From the cell containing the given text, extract its center point as [x, y] coordinate. 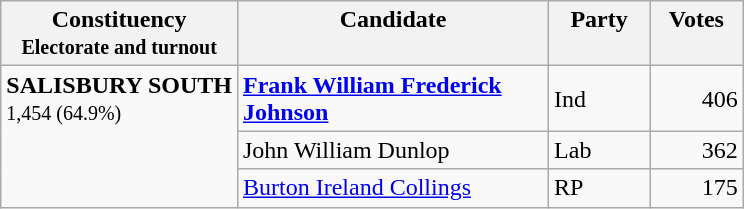
Candidate [392, 34]
SALISBURY SOUTH1,454 (64.9%) [120, 136]
RP [600, 188]
175 [697, 188]
Lab [600, 150]
Votes [697, 34]
406 [697, 98]
Frank William Frederick Johnson [392, 98]
ConstituencyElectorate and turnout [120, 34]
Party [600, 34]
Ind [600, 98]
Burton Ireland Collings [392, 188]
362 [697, 150]
John William Dunlop [392, 150]
